Locate the cell with the specified text and output its (X, Y) center coordinate. 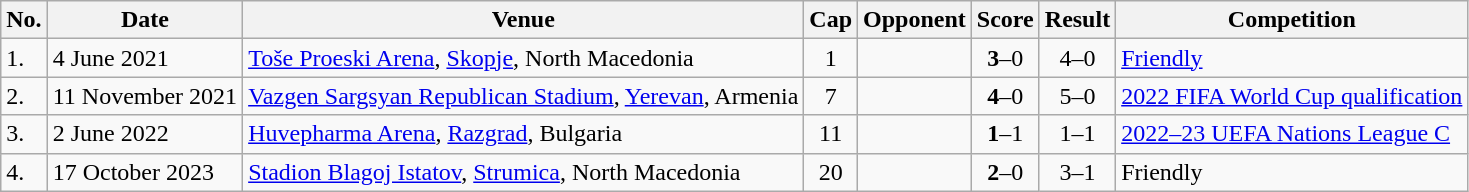
5–0 (1077, 96)
2022 FIFA World Cup qualification (1292, 96)
Score (1005, 20)
1 (831, 58)
2. (24, 96)
1. (24, 58)
Stadion Blagoj Istatov, Strumica, North Macedonia (524, 172)
20 (831, 172)
3. (24, 134)
2022–23 UEFA Nations League C (1292, 134)
Opponent (915, 20)
Result (1077, 20)
11 (831, 134)
7 (831, 96)
4. (24, 172)
Competition (1292, 20)
Cap (831, 20)
Vazgen Sargsyan Republican Stadium, Yerevan, Armenia (524, 96)
2–0 (1005, 172)
17 October 2023 (144, 172)
2 June 2022 (144, 134)
4 June 2021 (144, 58)
No. (24, 20)
Date (144, 20)
Venue (524, 20)
3–1 (1077, 172)
Toše Proeski Arena, Skopje, North Macedonia (524, 58)
3–0 (1005, 58)
Huvepharma Arena, Razgrad, Bulgaria (524, 134)
11 November 2021 (144, 96)
